Capture the cell that displays the provided text and extract its [x, y] central coordinate. 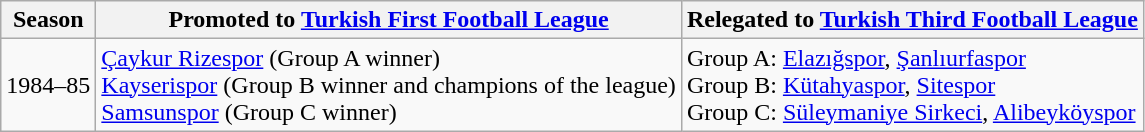
Promoted to Turkish First Football League [389, 20]
Relegated to Turkish Third Football League [912, 20]
Group A: Elazığspor, ŞanlıurfasporGroup B: Kütahyaspor, SitesporGroup C: Süleymaniye Sirkeci, Alibeyköyspor [912, 85]
1984–85 [48, 85]
Çaykur Rizespor (Group A winner)Kayserispor (Group B winner and champions of the league)Samsunspor (Group C winner) [389, 85]
Season [48, 20]
